Scan for the cell matching the given text and deliver its (X, Y) coordinate at center. 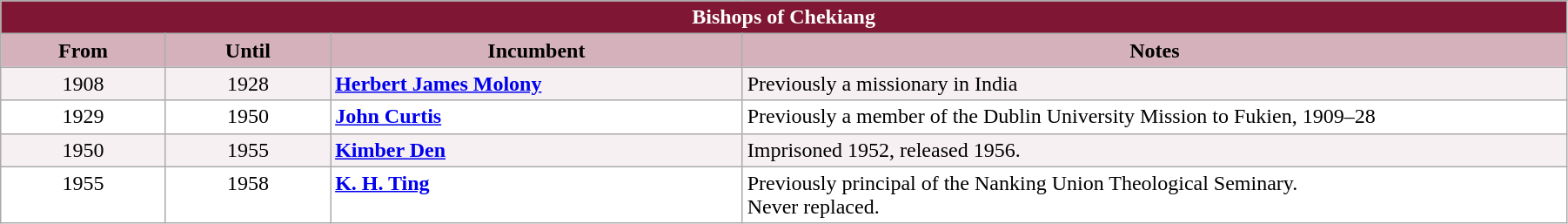
Previously a member of the Dublin University Mission to Fukien, 1909–28 (1154, 117)
1929 (84, 117)
1908 (84, 84)
Incumbent (537, 51)
K. H. Ting (537, 195)
1928 (247, 84)
Herbert James Molony (537, 84)
John Curtis (537, 117)
Bishops of Chekiang (784, 17)
Imprisoned 1952, released 1956. (1154, 150)
1958 (247, 195)
From (84, 51)
Notes (1154, 51)
Previously a missionary in India (1154, 84)
Kimber Den (537, 150)
Previously principal of the Nanking Union Theological Seminary.Never replaced. (1154, 195)
Until (247, 51)
